Scan for the cell matching the given text and deliver its [x, y] coordinate at center. 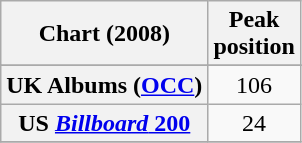
Peakposition [254, 34]
Chart (2008) [104, 34]
24 [254, 123]
US Billboard 200 [104, 123]
UK Albums (OCC) [104, 85]
106 [254, 85]
